Return the [X, Y] coordinate for the center point of the cell that contains the specified text.  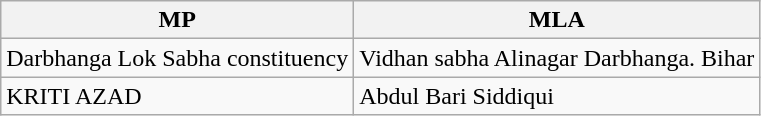
Vidhan sabha Alinagar Darbhanga. Bihar [557, 58]
Abdul Bari Siddiqui [557, 96]
MP [178, 20]
KRITI AZAD [178, 96]
Darbhanga Lok Sabha constituency [178, 58]
MLA [557, 20]
